Pinpoint the cell where the given text exists, returning its (X, Y) midpoint coordinate. 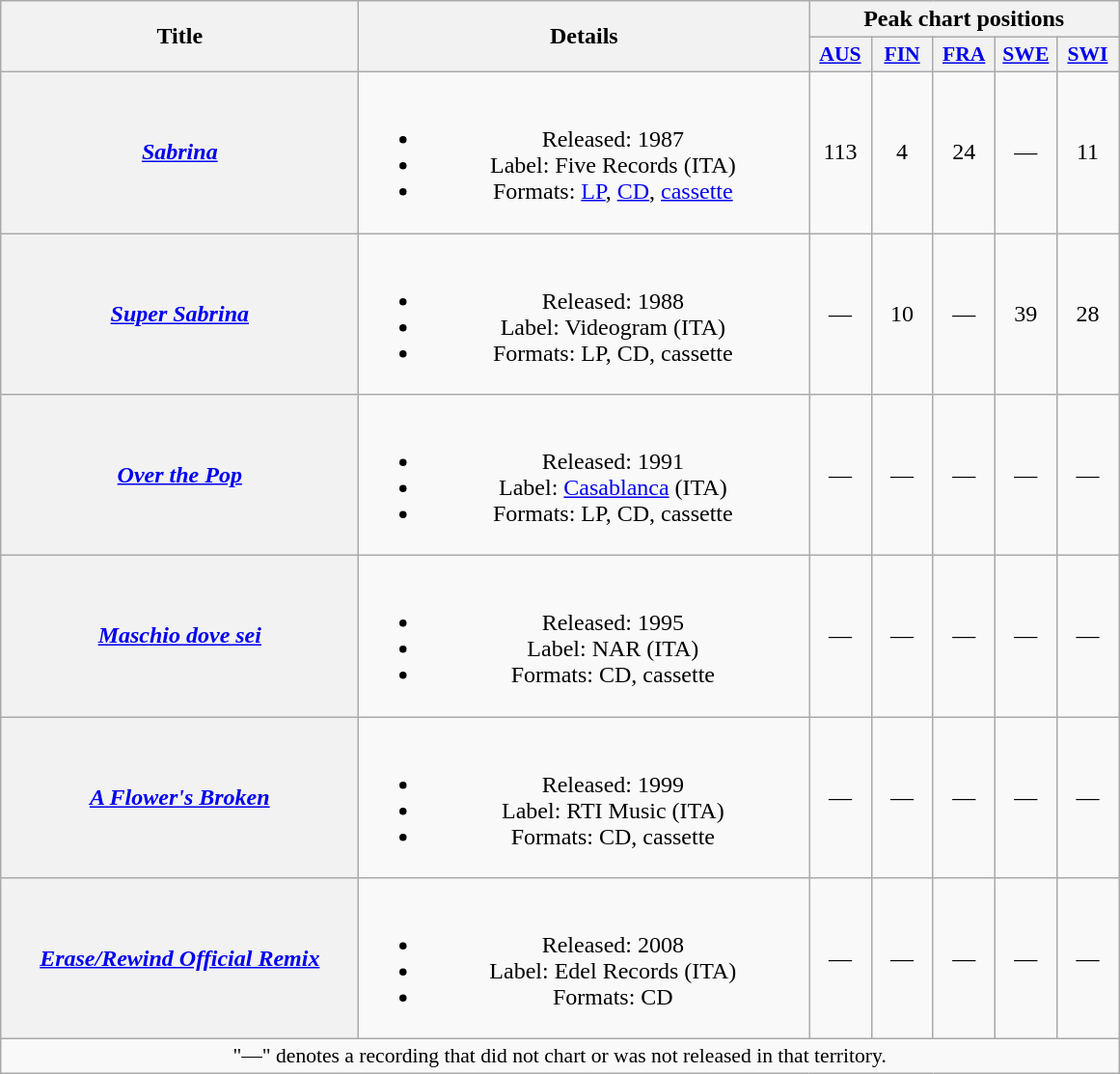
Erase/Rewind Official Remix (179, 959)
SWE (1025, 55)
SWI (1087, 55)
Released: 1999Label: RTI Music (ITA)Formats: CD, cassette (585, 797)
39 (1025, 315)
28 (1087, 315)
10 (902, 315)
Sabrina (179, 152)
Released: 1987Label: Five Records (ITA)Formats: LP, CD, cassette (585, 152)
Super Sabrina (179, 315)
"—" denotes a recording that did not chart or was not released in that territory. (560, 1057)
A Flower's Broken (179, 797)
11 (1087, 152)
Title (179, 37)
Details (585, 37)
Released: 1988Label: Videogram (ITA)Formats: LP, CD, cassette (585, 315)
Peak chart positions (965, 19)
Over the Pop (179, 475)
FIN (902, 55)
Maschio dove sei (179, 637)
24 (964, 152)
4 (902, 152)
AUS (840, 55)
Released: 2008Label: Edel Records (ITA)Formats: CD (585, 959)
113 (840, 152)
Released: 1995Label: NAR (ITA)Formats: CD, cassette (585, 637)
FRA (964, 55)
Released: 1991Label: Casablanca (ITA)Formats: LP, CD, cassette (585, 475)
